Scan for the cell matching the given text and deliver its [X, Y] coordinate at center. 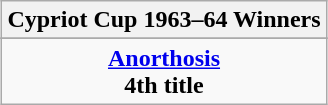
Cypriot Cup 1963–64 Winners [164, 20]
Anorthosis4th title [164, 72]
